Pinpoint the cell where the given text exists, returning its (X, Y) midpoint coordinate. 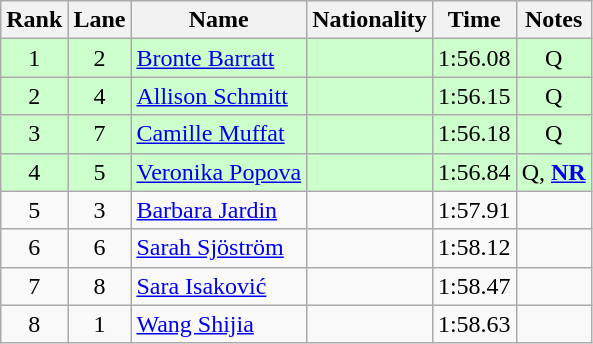
Allison Schmitt (219, 96)
Lane (100, 20)
Nationality (370, 20)
Camille Muffat (219, 134)
Sarah Sjöström (219, 248)
1:57.91 (474, 210)
1:56.18 (474, 134)
1:56.84 (474, 172)
Notes (554, 20)
Barbara Jardin (219, 210)
1:56.15 (474, 96)
Q, NR (554, 172)
Rank (34, 20)
Name (219, 20)
1:58.47 (474, 286)
Time (474, 20)
Bronte Barratt (219, 58)
1:58.63 (474, 324)
Veronika Popova (219, 172)
Wang Shijia (219, 324)
1:58.12 (474, 248)
Sara Isaković (219, 286)
1:56.08 (474, 58)
